Scan for the cell matching the given text and deliver its [x, y] coordinate at center. 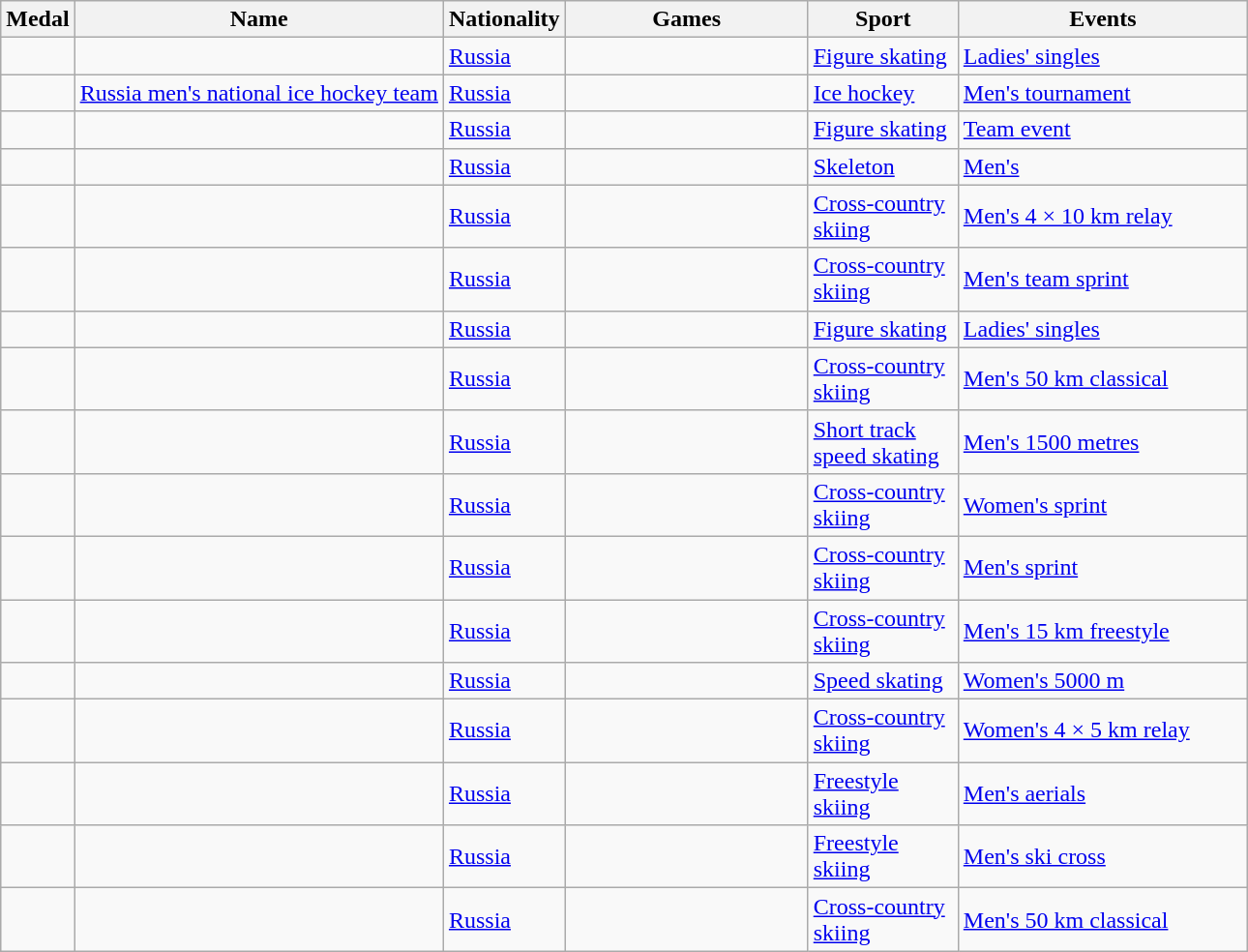
Men's 15 km freestyle [1103, 631]
Nationality [504, 19]
Men's team sprint [1103, 279]
Women's sprint [1103, 505]
Short track speed skating [882, 441]
Men's tournament [1103, 93]
Name [259, 19]
Russia men's national ice hockey team [259, 93]
Women's 4 × 5 km relay [1103, 731]
Men's [1103, 166]
Men's 4 × 10 km relay [1103, 217]
Men's 1500 metres [1103, 441]
Speed skating [882, 681]
Ice hockey [882, 93]
Team event [1103, 130]
Women's 5000 m [1103, 681]
Games [687, 19]
Men's sprint [1103, 567]
Medal [38, 19]
Men's ski cross [1103, 857]
Events [1103, 19]
Skeleton [882, 166]
Sport [882, 19]
Men's aerials [1103, 793]
